Provide the [X, Y] coordinate of the cell's center where the given text is located.  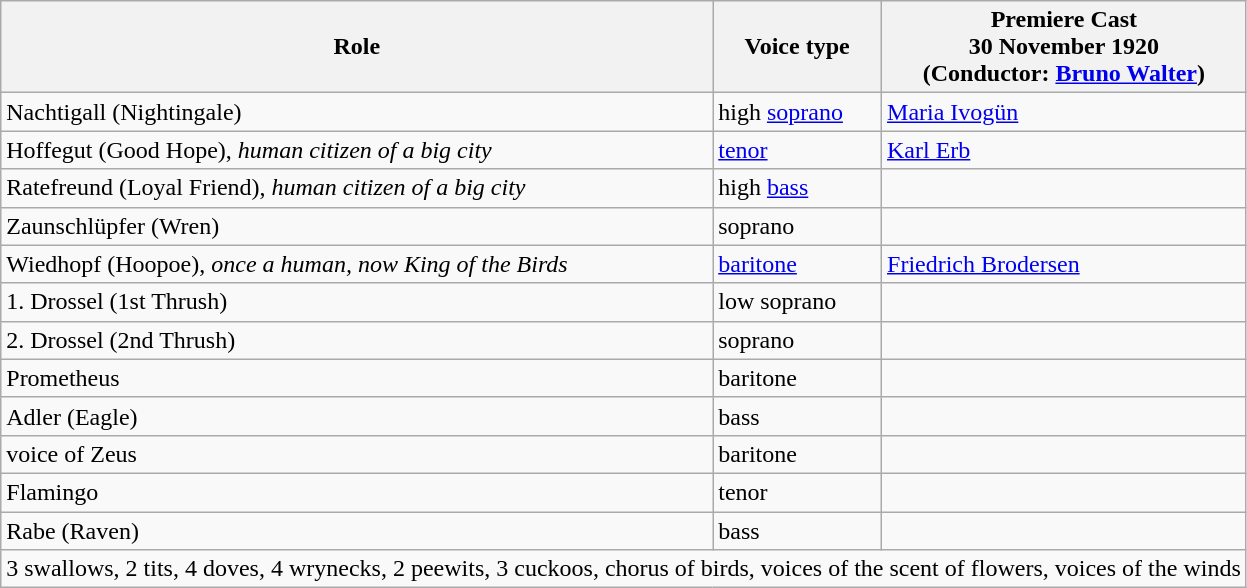
low soprano [798, 302]
Zaunschlüpfer (Wren) [357, 226]
Prometheus [357, 378]
3 swallows, 2 tits, 4 doves, 4 wrynecks, 2 peewits, 3 cuckoos, chorus of birds, voices of the scent of flowers, voices of the winds [624, 569]
Nachtigall (Nightingale) [357, 112]
Premiere Cast30 November 1920(Conductor: Bruno Walter) [1064, 47]
voice of Zeus [357, 454]
Role [357, 47]
2. Drossel (2nd Thrush) [357, 340]
Rabe (Raven) [357, 531]
Ratefreund (Loyal Friend), human citizen of a big city [357, 188]
1. Drossel (1st Thrush) [357, 302]
Adler (Eagle) [357, 416]
Friedrich Brodersen [1064, 264]
Maria Ivogün [1064, 112]
high bass [798, 188]
Flamingo [357, 492]
Karl Erb [1064, 150]
Hoffegut (Good Hope), human citizen of a big city [357, 150]
Voice type [798, 47]
Wiedhopf (Hoopoe), once a human, now King of the Birds [357, 264]
high soprano [798, 112]
